Extract the (X, Y) coordinate from the center of the cell holding the provided text.  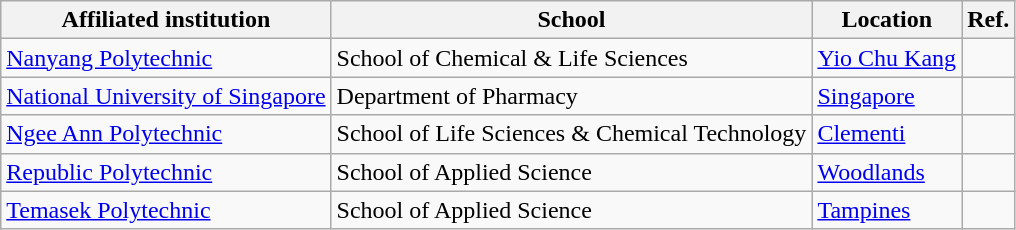
Yio Chu Kang (887, 58)
Temasek Polytechnic (166, 210)
Affiliated institution (166, 20)
Woodlands (887, 172)
Department of Pharmacy (572, 96)
Nanyang Polytechnic (166, 58)
School (572, 20)
Ngee Ann Polytechnic (166, 134)
National University of Singapore (166, 96)
Clementi (887, 134)
School of Chemical & Life Sciences (572, 58)
School of Life Sciences & Chemical Technology (572, 134)
Singapore (887, 96)
Republic Polytechnic (166, 172)
Ref. (988, 20)
Location (887, 20)
Tampines (887, 210)
